Return the [X, Y] coordinate for the center point of the cell that contains the specified text.  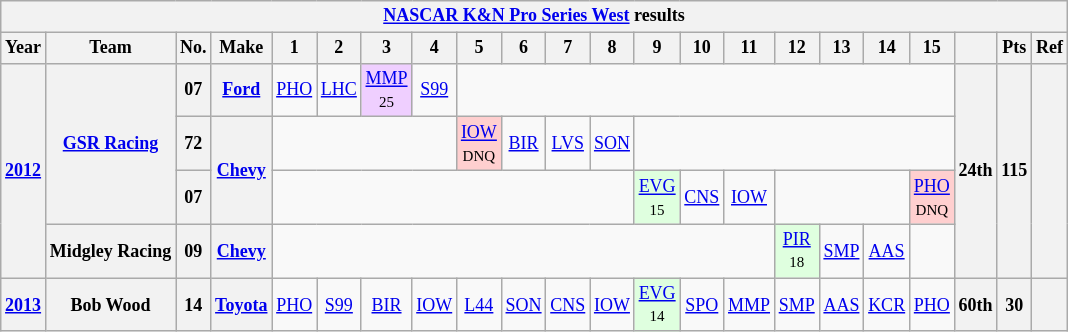
Make [242, 48]
NASCAR K&N Pro Series West results [534, 16]
PIR18 [796, 251]
SPO [702, 305]
11 [750, 48]
No. [194, 48]
Year [24, 48]
7 [568, 48]
L44 [480, 305]
PHODNQ [932, 197]
4 [434, 48]
2012 [24, 170]
24th [976, 170]
Midgley Racing [110, 251]
10 [702, 48]
13 [842, 48]
115 [1014, 170]
IOWDNQ [480, 144]
Bob Wood [110, 305]
Toyota [242, 305]
12 [796, 48]
LVS [568, 144]
Ford [242, 90]
EVG15 [657, 197]
MMP [750, 305]
3 [386, 48]
8 [612, 48]
EVG14 [657, 305]
Pts [1014, 48]
1 [294, 48]
5 [480, 48]
GSR Racing [110, 144]
09 [194, 251]
2013 [24, 305]
72 [194, 144]
2 [338, 48]
60th [976, 305]
Team [110, 48]
KCR [887, 305]
30 [1014, 305]
15 [932, 48]
Ref [1050, 48]
MMP25 [386, 90]
6 [524, 48]
9 [657, 48]
LHC [338, 90]
